Extract the [x, y] coordinate from the center of the cell holding the provided text.  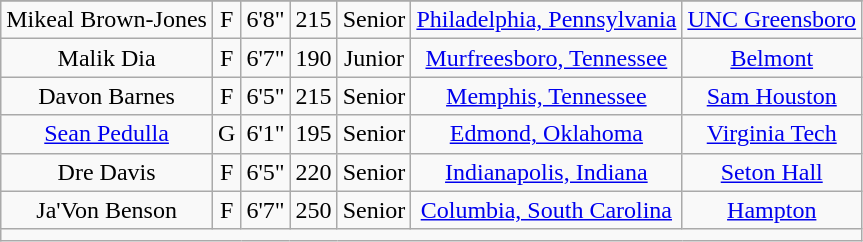
UNC Greensboro [772, 20]
Sean Pedulla [107, 134]
Hampton [772, 210]
Ja'Von Benson [107, 210]
Virginia Tech [772, 134]
Junior [374, 58]
Memphis, Tennessee [546, 96]
195 [314, 134]
6'8" [266, 20]
Indianapolis, Indiana [546, 172]
Philadelphia, Pennsylvania [546, 20]
Edmond, Oklahoma [546, 134]
Mikeal Brown-Jones [107, 20]
Davon Barnes [107, 96]
Columbia, South Carolina [546, 210]
220 [314, 172]
Malik Dia [107, 58]
G [226, 134]
6'1" [266, 134]
Belmont [772, 58]
Seton Hall [772, 172]
Sam Houston [772, 96]
Dre Davis [107, 172]
250 [314, 210]
Murfreesboro, Tennessee [546, 58]
190 [314, 58]
